From the cell containing the given text, extract its center point as (X, Y) coordinate. 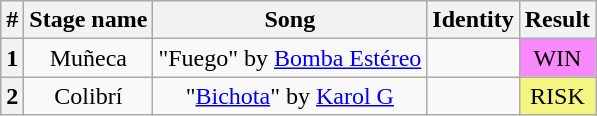
"Bichota" by Karol G (290, 96)
RISK (557, 96)
Song (290, 20)
# (12, 20)
WIN (557, 58)
1 (12, 58)
Muñeca (88, 58)
"Fuego" by Bomba Estéreo (290, 58)
Colibrí (88, 96)
2 (12, 96)
Stage name (88, 20)
Result (557, 20)
Identity (473, 20)
